Detect which cell encompasses the target text, then output its [X, Y] center coordinate. 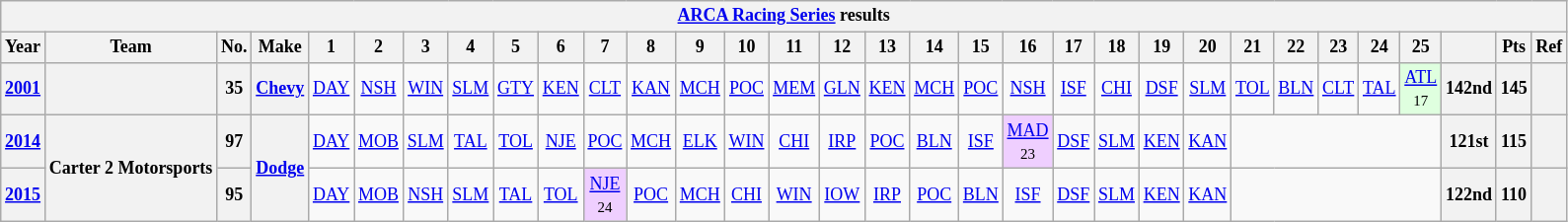
Carter 2 Motorsports [130, 168]
ATL17 [1421, 89]
97 [235, 142]
35 [235, 89]
8 [651, 47]
24 [1380, 47]
25 [1421, 47]
23 [1338, 47]
20 [1208, 47]
MAD23 [1028, 142]
2 [379, 47]
142nd [1469, 89]
NJE24 [605, 194]
ARCA Racing Series results [784, 16]
115 [1514, 142]
16 [1028, 47]
3 [425, 47]
15 [981, 47]
122nd [1469, 194]
Dodge [280, 168]
14 [934, 47]
Ref [1549, 47]
GLN [842, 89]
22 [1297, 47]
2015 [24, 194]
Year [24, 47]
4 [471, 47]
2014 [24, 142]
7 [605, 47]
MEM [794, 89]
No. [235, 47]
9 [700, 47]
10 [746, 47]
19 [1161, 47]
Team [130, 47]
IOW [842, 194]
1 [332, 47]
12 [842, 47]
17 [1074, 47]
2001 [24, 89]
Chevy [280, 89]
Pts [1514, 47]
6 [560, 47]
ELK [700, 142]
5 [516, 47]
GTY [516, 89]
NJE [560, 142]
145 [1514, 89]
Make [280, 47]
11 [794, 47]
13 [887, 47]
21 [1253, 47]
18 [1117, 47]
110 [1514, 194]
121st [1469, 142]
95 [235, 194]
